Return the (x, y) coordinate for the center point of the cell that contains the specified text.  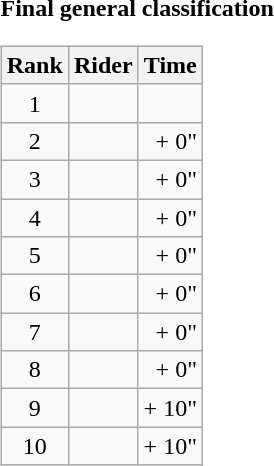
Rank (34, 65)
Time (170, 65)
9 (34, 408)
Rider (103, 65)
6 (34, 294)
4 (34, 217)
3 (34, 179)
8 (34, 370)
7 (34, 332)
2 (34, 141)
10 (34, 446)
5 (34, 256)
1 (34, 103)
